Extract the [x, y] coordinate from the center of the cell holding the provided text.  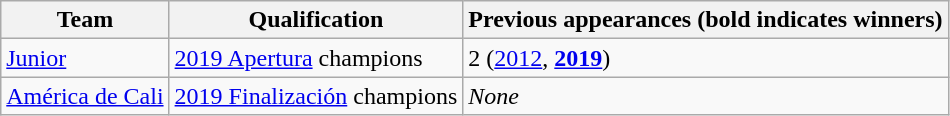
2 (2012, 2019) [706, 58]
None [706, 96]
Team [85, 20]
Qualification [316, 20]
América de Cali [85, 96]
2019 Apertura champions [316, 58]
Junior [85, 58]
Previous appearances (bold indicates winners) [706, 20]
2019 Finalización champions [316, 96]
